Determine the [x, y] coordinate at the center of the cell enclosing the given text.  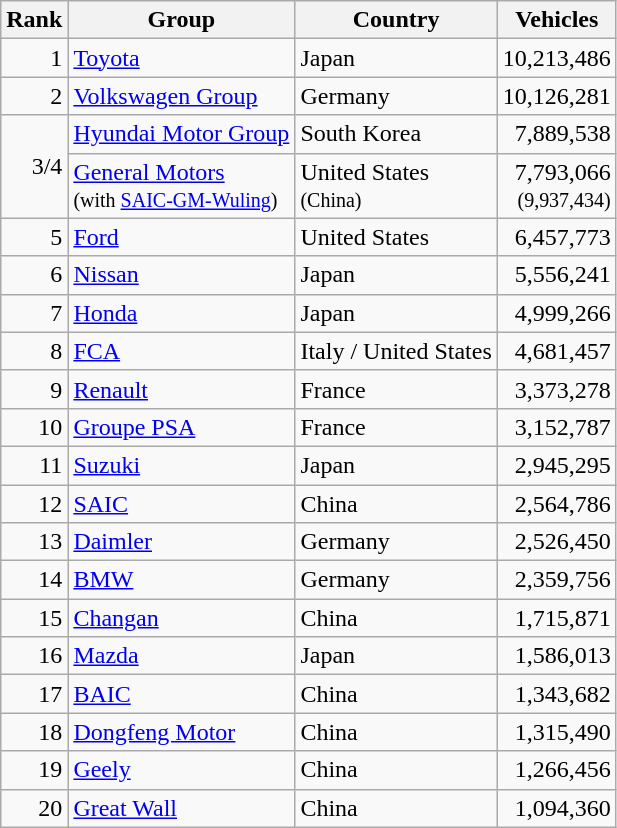
6 [34, 275]
1,094,360 [556, 808]
2,526,450 [556, 542]
5,556,241 [556, 275]
Country [396, 20]
Renault [182, 389]
19 [34, 770]
1,586,013 [556, 656]
Great Wall [182, 808]
Geely [182, 770]
10,126,281 [556, 96]
14 [34, 580]
Rank [34, 20]
Hyundai Motor Group [182, 134]
8 [34, 351]
3/4 [34, 166]
Changan [182, 618]
6,457,773 [556, 237]
7,889,538 [556, 134]
Groupe PSA [182, 427]
United States (China) [396, 186]
United States [396, 237]
4,999,266 [556, 313]
20 [34, 808]
3,152,787 [556, 427]
16 [34, 656]
Suzuki [182, 465]
Mazda [182, 656]
2,564,786 [556, 503]
13 [34, 542]
2,359,756 [556, 580]
BMW [182, 580]
2 [34, 96]
Vehicles [556, 20]
Group [182, 20]
15 [34, 618]
1,343,682 [556, 694]
18 [34, 732]
SAIC [182, 503]
5 [34, 237]
1 [34, 58]
1,715,871 [556, 618]
South Korea [396, 134]
Italy / United States [396, 351]
Nissan [182, 275]
BAIC [182, 694]
10 [34, 427]
Honda [182, 313]
1,266,456 [556, 770]
17 [34, 694]
FCA [182, 351]
Dongfeng Motor [182, 732]
2,945,295 [556, 465]
Volkswagen Group [182, 96]
1,315,490 [556, 732]
12 [34, 503]
3,373,278 [556, 389]
7 [34, 313]
Toyota [182, 58]
Ford [182, 237]
General Motors (with SAIC-GM-Wuling) [182, 186]
7,793,066(9,937,434) [556, 186]
4,681,457 [556, 351]
Daimler [182, 542]
11 [34, 465]
9 [34, 389]
10,213,486 [556, 58]
